Output the (x, y) coordinate of the center of the cell containing the given text.  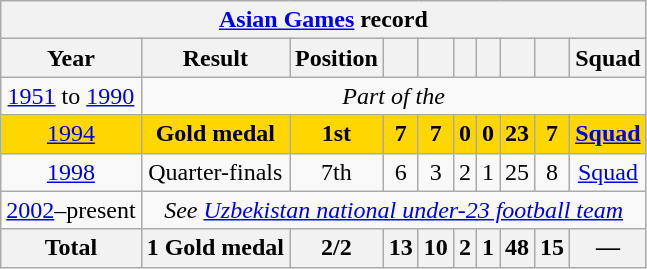
1994 (71, 134)
2/2 (337, 248)
7th (337, 172)
8 (552, 172)
15 (552, 248)
2002–present (71, 210)
48 (518, 248)
3 (436, 172)
Asian Games record (324, 20)
Year (71, 58)
23 (518, 134)
10 (436, 248)
Gold medal (215, 134)
1 Gold medal (215, 248)
13 (400, 248)
6 (400, 172)
Result (215, 58)
— (608, 248)
Quarter-finals (215, 172)
1998 (71, 172)
Part of the (394, 96)
1951 to 1990 (71, 96)
25 (518, 172)
1st (337, 134)
Position (337, 58)
See Uzbekistan national under-23 football team (394, 210)
Total (71, 248)
